Capture the cell that displays the provided text and extract its (x, y) central coordinate. 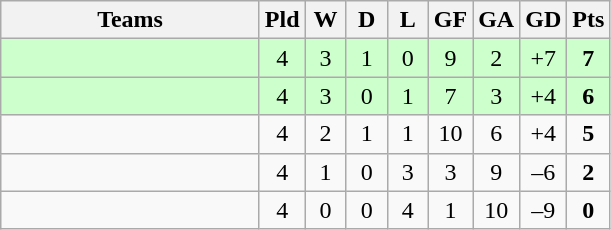
GD (544, 20)
–9 (544, 210)
D (366, 20)
5 (588, 134)
–6 (544, 172)
W (326, 20)
Pts (588, 20)
Pld (282, 20)
GA (496, 20)
GF (450, 20)
Teams (130, 20)
+7 (544, 58)
L (408, 20)
